Return the [x, y] coordinate for the center point of the cell that contains the specified text.  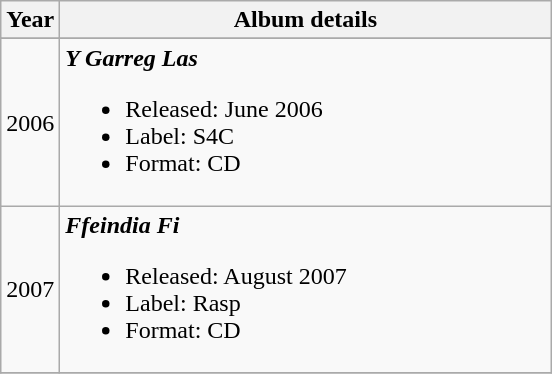
2006 [30, 122]
2007 [30, 290]
Ffeindia FiReleased: August 2007Label: RaspFormat: CD [306, 290]
Y Garreg LasReleased: June 2006Label: S4CFormat: CD [306, 122]
Year [30, 20]
Album details [306, 20]
